Search for the cell housing the specified text and yield its (x, y) center coordinate. 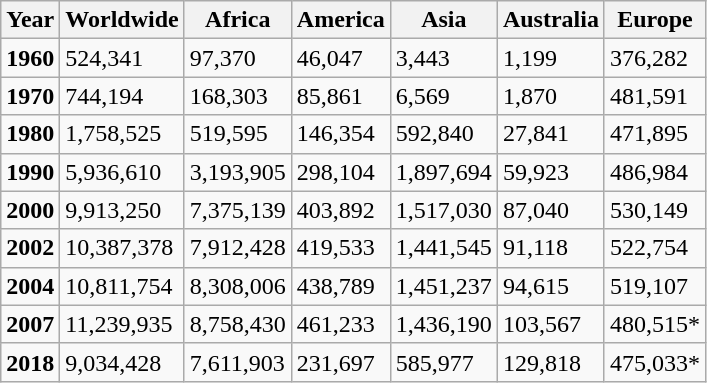
168,303 (238, 96)
475,033* (654, 362)
146,354 (340, 134)
2002 (30, 248)
Europe (654, 20)
231,697 (340, 362)
486,984 (654, 172)
3,193,905 (238, 172)
Asia (444, 20)
7,912,428 (238, 248)
481,591 (654, 96)
1990 (30, 172)
10,387,378 (122, 248)
461,233 (340, 324)
59,923 (550, 172)
America (340, 20)
524,341 (122, 58)
522,754 (654, 248)
1,870 (550, 96)
Australia (550, 20)
8,308,006 (238, 286)
46,047 (340, 58)
403,892 (340, 210)
85,861 (340, 96)
2018 (30, 362)
2000 (30, 210)
2007 (30, 324)
1960 (30, 58)
1,897,694 (444, 172)
1,517,030 (444, 210)
7,611,903 (238, 362)
744,194 (122, 96)
438,789 (340, 286)
298,104 (340, 172)
103,567 (550, 324)
480,515* (654, 324)
1,451,237 (444, 286)
Africa (238, 20)
97,370 (238, 58)
3,443 (444, 58)
6,569 (444, 96)
585,977 (444, 362)
Year (30, 20)
129,818 (550, 362)
11,239,935 (122, 324)
1,441,545 (444, 248)
27,841 (550, 134)
2004 (30, 286)
Worldwide (122, 20)
1,758,525 (122, 134)
519,107 (654, 286)
1,436,190 (444, 324)
8,758,430 (238, 324)
1,199 (550, 58)
94,615 (550, 286)
5,936,610 (122, 172)
10,811,754 (122, 286)
1980 (30, 134)
7,375,139 (238, 210)
9,034,428 (122, 362)
1970 (30, 96)
87,040 (550, 210)
471,895 (654, 134)
519,595 (238, 134)
9,913,250 (122, 210)
91,118 (550, 248)
530,149 (654, 210)
592,840 (444, 134)
419,533 (340, 248)
376,282 (654, 58)
